Locate the cell with the specified text and output its [X, Y] center coordinate. 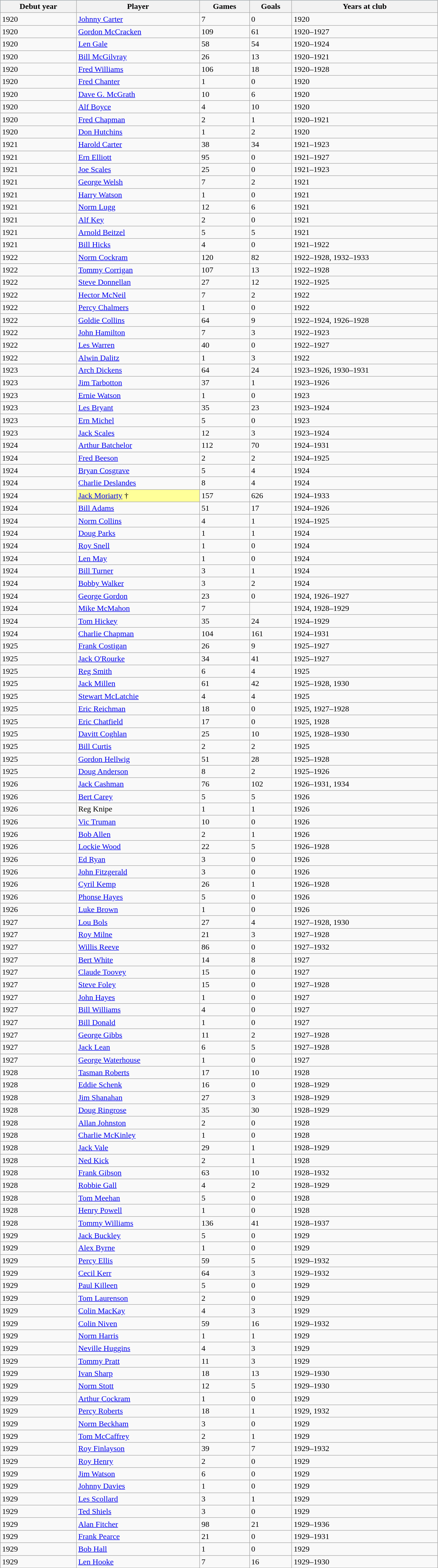
106 [224, 69]
1923–1926, 1930–1931 [365, 370]
Roy Snell [138, 546]
George Welsh [138, 182]
Ern Michel [138, 420]
1929–1931 [365, 1536]
1926–1931, 1934 [365, 784]
Jack Cashman [138, 784]
1929–1936 [365, 1524]
Doug Ringrose [138, 1110]
Steve Donnellan [138, 282]
1924–1929 [365, 621]
86 [224, 947]
1924–1926 [365, 508]
Tom Laurenson [138, 1298]
38 [224, 144]
Jim Watson [138, 1474]
30 [270, 1110]
Jack Moriarty † [138, 496]
George Gibbs [138, 1035]
Colin MacKay [138, 1311]
Bert Carey [138, 797]
Alex Byrne [138, 1248]
Neville Huggins [138, 1348]
1920–1928 [365, 69]
Norm Lugg [138, 207]
Gordon Hellwig [138, 759]
Bill Hicks [138, 245]
82 [270, 257]
Allan Johnston [138, 1123]
Charlie Deslandes [138, 483]
42 [270, 684]
Ivan Sharp [138, 1374]
39 [224, 1449]
Lou Bols [138, 922]
626 [270, 496]
54 [270, 44]
Ted Shiels [138, 1511]
Hector McNeil [138, 295]
Cyril Kemp [138, 884]
Bert White [138, 960]
Tasman Roberts [138, 1072]
Colin Niven [138, 1323]
George Waterhouse [138, 1060]
Arnold Beitzel [138, 232]
29 [224, 1148]
1922–1923 [365, 332]
Frank Costigan [138, 646]
120 [224, 257]
Robbie Gall [138, 1185]
John Hamilton [138, 332]
Jack Lean [138, 1047]
95 [224, 157]
136 [224, 1223]
Tom McCaffrey [138, 1436]
Ern Elliott [138, 157]
1924, 1928–1929 [365, 609]
Tom Hickey [138, 621]
Frank Pearce [138, 1536]
Johnny Davies [138, 1486]
Eric Reichman [138, 709]
1925–1926 [365, 772]
Dave G. McGrath [138, 94]
1921–1922 [365, 245]
37 [224, 383]
Johnny Carter [138, 19]
14 [224, 960]
Years at club [365, 7]
Les Warren [138, 345]
Bob Allen [138, 834]
Paul Killeen [138, 1286]
1922–1924, 1926–1928 [365, 320]
Willis Reeve [138, 947]
Steve Foley [138, 985]
Roy Henry [138, 1461]
70 [270, 445]
Bill Donald [138, 1022]
Harry Watson [138, 195]
Reg Smith [138, 671]
Fred Williams [138, 69]
Jim Tarbotton [138, 383]
Goldie Collins [138, 320]
1925, 1927–1928 [365, 709]
Tom Meehan [138, 1198]
Doug Parks [138, 533]
Jim Shanahan [138, 1098]
Eric Chatfield [138, 721]
Davitt Coghlan [138, 734]
Charlie McKinley [138, 1135]
112 [224, 445]
Stewart McLatchie [138, 696]
Don Hutchins [138, 132]
George Gordon [138, 596]
Luke Brown [138, 909]
Bill Williams [138, 1010]
Arthur Cockram [138, 1399]
Goals [270, 7]
Arch Dickens [138, 370]
Tommy Corrigan [138, 270]
1925, 1928 [365, 721]
1920–1924 [365, 44]
1925, 1928–1930 [365, 734]
Norm Beckham [138, 1424]
Len May [138, 558]
Reg Knipe [138, 809]
Bill Curtis [138, 746]
John Fitzgerald [138, 872]
109 [224, 32]
Norm Cockram [138, 257]
Alan Fitcher [138, 1524]
Lockie Wood [138, 847]
Vic Truman [138, 822]
Jack Vale [138, 1148]
Tommy Pratt [138, 1361]
Jack Scales [138, 433]
Jack O'Rourke [138, 659]
Norm Harris [138, 1336]
Alwin Dalitz [138, 357]
Gordon McCracken [138, 32]
Claude Toovey [138, 972]
157 [224, 496]
Cecil Kerr [138, 1273]
Eddie Schenk [138, 1085]
63 [224, 1173]
John Hayes [138, 997]
1924, 1926–1927 [365, 596]
Fred Chanter [138, 82]
1928–1932 [365, 1173]
Harold Carter [138, 144]
76 [224, 784]
Ernie Watson [138, 395]
1921–1927 [365, 157]
161 [270, 634]
98 [224, 1524]
Len Gale [138, 44]
Tommy Williams [138, 1223]
1922–1925 [365, 282]
Jack Millen [138, 684]
107 [224, 270]
Fred Chapman [138, 119]
Debut year [38, 7]
Percy Chalmers [138, 307]
Fred Beeson [138, 458]
1929, 1932 [365, 1411]
Jack Buckley [138, 1236]
Phonse Hayes [138, 897]
22 [224, 847]
Ned Kick [138, 1160]
40 [224, 345]
Bill Adams [138, 508]
Alf Boyce [138, 107]
Frank Gibson [138, 1173]
Arthur Batchelor [138, 445]
58 [224, 44]
Doug Anderson [138, 772]
Norm Stott [138, 1386]
1924–1933 [365, 496]
Charlie Chapman [138, 634]
Percy Ellis [138, 1261]
Games [224, 7]
Bob Hall [138, 1549]
Roy Finlayson [138, 1449]
Player [138, 7]
Roy Milne [138, 934]
Alf Key [138, 220]
Bill McGilvray [138, 57]
1925–1928 [365, 759]
Mike McMahon [138, 609]
1920–1927 [365, 32]
Norm Collins [138, 521]
1922–1928, 1932–1933 [365, 257]
Bobby Walker [138, 584]
Ed Ryan [138, 859]
Joe Scales [138, 170]
1927–1932 [365, 947]
Len Hooke [138, 1561]
1923–1926 [365, 383]
102 [270, 784]
Bryan Cosgrave [138, 470]
104 [224, 634]
Les Bryant [138, 408]
1925–1928, 1930 [365, 684]
Bill Turner [138, 571]
Henry Powell [138, 1211]
1927–1928, 1930 [365, 922]
Les Scollard [138, 1499]
28 [270, 759]
Percy Roberts [138, 1411]
1928–1937 [365, 1223]
1922–1927 [365, 345]
1922–1928 [365, 270]
